Detect which cell encompasses the target text, then output its (X, Y) center coordinate. 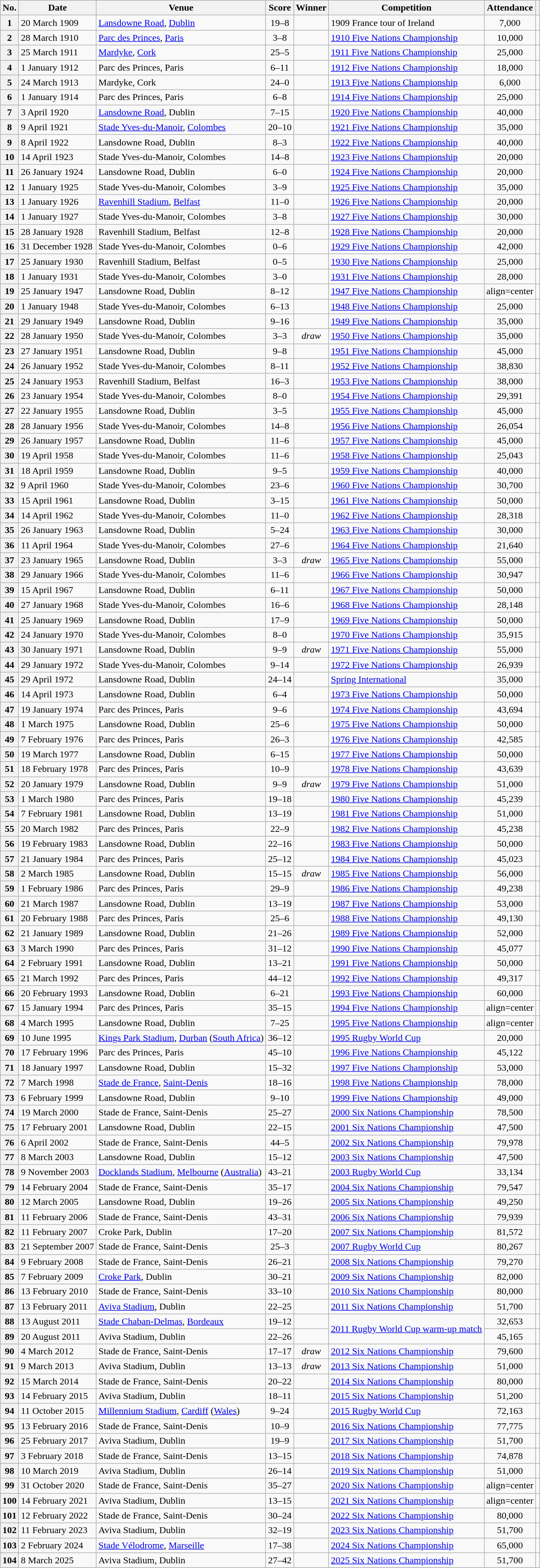
79 (9, 1187)
21 March 1987 (58, 903)
1987 Five Nations Championship (406, 903)
9–10 (280, 1097)
16 (9, 247)
1972 Five Nations Championship (406, 665)
29 January 1949 (58, 321)
9 April 1960 (58, 486)
81,572 (510, 1232)
2024 Six Nations Championship (406, 1545)
49,317 (510, 978)
28,148 (510, 605)
1998 Five Nations Championship (406, 1082)
6–8 (280, 97)
15–12 (280, 1157)
44 (9, 665)
7–25 (280, 1023)
15 January 1994 (58, 1008)
29 January 1966 (58, 575)
92 (9, 1381)
77,775 (510, 1426)
68 (9, 1023)
3 (9, 53)
23 January 1965 (58, 560)
89 (9, 1336)
1976 Five Nations Championship (406, 739)
1 March 1980 (58, 799)
100 (9, 1501)
9–8 (280, 351)
7 February 1976 (58, 739)
25 January 1930 (58, 262)
1950 Five Nations Championship (406, 336)
38 (9, 575)
35,915 (510, 635)
7,000 (510, 23)
74 (9, 1112)
51,200 (510, 1396)
21,640 (510, 545)
29 April 1972 (58, 680)
36 (9, 545)
14 (9, 217)
27 (9, 411)
2011 Six Nations Championship (406, 1306)
5–24 (280, 530)
88 (9, 1321)
5 (9, 82)
26–14 (280, 1471)
2011 Rugby World Cup warm-up match (406, 1329)
Venue (181, 8)
19 February 1983 (58, 844)
25–3 (280, 1247)
44–12 (280, 978)
2002 Six Nations Championship (406, 1142)
22 (9, 336)
1966 Five Nations Championship (406, 575)
6–15 (280, 754)
72,163 (510, 1411)
3–5 (280, 411)
2020 Six Nations Championship (406, 1486)
29 (9, 441)
83 (9, 1247)
95 (9, 1426)
20 August 2011 (58, 1336)
10 June 1995 (58, 1038)
55 (9, 829)
19 (9, 291)
28 (9, 426)
38,000 (510, 381)
Winner (311, 8)
1929 Five Nations Championship (406, 247)
Docklands Stadium, Melbourne (Australia) (181, 1172)
20 February 1993 (58, 993)
98 (9, 1471)
86 (9, 1292)
101 (9, 1515)
1951 Five Nations Championship (406, 351)
20 March 1909 (58, 23)
24–14 (280, 680)
13 February 2010 (58, 1292)
9 March 2013 (58, 1366)
1912 Five Nations Championship (406, 67)
19 March 1977 (58, 754)
2014 Six Nations Championship (406, 1381)
Millennium Stadium, Cardiff (Wales) (181, 1411)
1 January 1927 (58, 217)
80 (9, 1202)
14 April 1923 (58, 157)
91 (9, 1366)
28 January 1950 (58, 336)
2016 Six Nations Championship (406, 1426)
1982 Five Nations Championship (406, 829)
1 March 1975 (58, 724)
26 January 1952 (58, 366)
25 January 1969 (58, 620)
1 January 1925 (58, 187)
62 (9, 933)
18 February 1978 (58, 769)
32,653 (510, 1321)
1957 Five Nations Championship (406, 441)
1969 Five Nations Championship (406, 620)
2019 Six Nations Championship (406, 1471)
41 (9, 620)
2006 Six Nations Championship (406, 1217)
1988 Five Nations Championship (406, 919)
1984 Five Nations Championship (406, 859)
28,000 (510, 276)
1959 Five Nations Championship (406, 471)
9 November 2003 (58, 1172)
10 March 2019 (58, 1471)
11 (9, 172)
33,134 (510, 1172)
58 (9, 873)
21 January 1989 (58, 933)
33–10 (280, 1292)
1956 Five Nations Championship (406, 426)
8–12 (280, 291)
1979 Five Nations Championship (406, 784)
1930 Five Nations Championship (406, 262)
2018 Six Nations Championship (406, 1456)
45,077 (510, 948)
27 January 1968 (58, 605)
13 August 2011 (58, 1321)
65 (9, 978)
52 (9, 784)
17 February 1996 (58, 1053)
27–6 (280, 545)
79,978 (510, 1142)
1960 Five Nations Championship (406, 486)
27–42 (280, 1560)
30–21 (280, 1277)
6 February 1999 (58, 1097)
9–24 (280, 1411)
20 March 1982 (58, 829)
20 January 1979 (58, 784)
18–16 (280, 1082)
67 (9, 1008)
19 March 2000 (58, 1112)
45–10 (280, 1053)
2017 Six Nations Championship (406, 1441)
9–6 (280, 709)
2012 Six Nations Championship (406, 1351)
54 (9, 814)
1926 Five Nations Championship (406, 202)
1962 Five Nations Championship (406, 515)
1 January 1926 (58, 202)
Kings Park Stadium, Durban (South Africa) (181, 1038)
45,239 (510, 799)
9 February 2008 (58, 1262)
0–5 (280, 262)
93 (9, 1396)
96 (9, 1441)
Stade Vélodrome, Marseille (181, 1545)
45,023 (510, 859)
1990 Five Nations Championship (406, 948)
1964 Five Nations Championship (406, 545)
1949 Five Nations Championship (406, 321)
1924 Five Nations Championship (406, 172)
2 (9, 38)
43–31 (280, 1217)
72 (9, 1082)
1977 Five Nations Championship (406, 754)
65,000 (510, 1545)
1999 Five Nations Championship (406, 1097)
1923 Five Nations Championship (406, 157)
1927 Five Nations Championship (406, 217)
1989 Five Nations Championship (406, 933)
104 (9, 1560)
1991 Five Nations Championship (406, 963)
36–12 (280, 1038)
25–5 (280, 53)
1948 Five Nations Championship (406, 306)
26 January 1957 (58, 441)
17–9 (280, 620)
10 (9, 157)
24 January 1970 (58, 635)
3–0 (280, 276)
49,000 (510, 1097)
12 (9, 187)
2000 Six Nations Championship (406, 1112)
31 December 1928 (58, 247)
1961 Five Nations Championship (406, 500)
29,391 (510, 396)
18–11 (280, 1396)
16–6 (280, 605)
35 (9, 530)
43,639 (510, 769)
28 January 1956 (58, 426)
45,238 (510, 829)
97 (9, 1456)
20–10 (280, 127)
Competition (406, 8)
16–3 (280, 381)
23 January 1954 (58, 396)
2023 Six Nations Championship (406, 1530)
13–21 (280, 963)
3–15 (280, 500)
1922 Five Nations Championship (406, 142)
23 (9, 351)
26–3 (280, 739)
39 (9, 590)
2013 Six Nations Championship (406, 1366)
19–9 (280, 1441)
43–21 (280, 1172)
30–24 (280, 1515)
43,694 (510, 709)
70 (9, 1053)
22 January 1955 (58, 411)
28 January 1928 (58, 232)
32–19 (280, 1530)
2 February 2024 (58, 1545)
2008 Six Nations Championship (406, 1262)
25 (9, 381)
1920 Five Nations Championship (406, 112)
90 (9, 1351)
8 March 2003 (58, 1157)
17–17 (280, 1351)
11 April 1964 (58, 545)
29–9 (280, 888)
1980 Five Nations Championship (406, 799)
14 April 1973 (58, 695)
1971 Five Nations Championship (406, 649)
84 (9, 1262)
37 (9, 560)
79,270 (510, 1262)
4 (9, 67)
2003 Rugby World Cup (406, 1172)
27 January 1951 (58, 351)
31–12 (280, 948)
1921 Five Nations Championship (406, 127)
9–14 (280, 665)
75 (9, 1127)
38,830 (510, 366)
7 February 2009 (58, 1277)
1985 Five Nations Championship (406, 873)
1995 Five Nations Championship (406, 1023)
64 (9, 963)
31 October 2020 (58, 1486)
60 (9, 903)
18 April 1959 (58, 471)
1975 Five Nations Championship (406, 724)
78,000 (510, 1082)
9 (9, 142)
15 March 2014 (58, 1381)
No. (9, 8)
26,939 (510, 665)
24–0 (280, 82)
4 March 1995 (58, 1023)
7 March 1998 (58, 1082)
2004 Six Nations Championship (406, 1187)
2022 Six Nations Championship (406, 1515)
73 (9, 1097)
25 March 1911 (58, 53)
6–4 (280, 695)
7 February 1981 (58, 814)
34 (9, 515)
1 (9, 23)
45 (9, 680)
2007 Rugby World Cup (406, 1247)
8 (9, 127)
49,130 (510, 919)
3 March 1990 (58, 948)
42,585 (510, 739)
80,267 (510, 1247)
12 March 2005 (58, 1202)
82,000 (510, 1277)
1 January 1931 (58, 276)
30 January 1971 (58, 649)
18,000 (510, 67)
76 (9, 1142)
30 (9, 456)
79,939 (510, 1217)
Spring International (406, 680)
1953 Five Nations Championship (406, 381)
2025 Six Nations Championship (406, 1560)
25 January 1947 (58, 291)
1 January 1914 (58, 97)
13 (9, 202)
10,000 (510, 38)
2009 Six Nations Championship (406, 1277)
19 January 1974 (58, 709)
14 February 2021 (58, 1501)
1974 Five Nations Championship (406, 709)
79,547 (510, 1187)
1914 Five Nations Championship (406, 97)
46 (9, 695)
1958 Five Nations Championship (406, 456)
79,600 (510, 1351)
45,122 (510, 1053)
20–22 (280, 1381)
2 February 1991 (58, 963)
18 (9, 276)
17–38 (280, 1545)
8–11 (280, 366)
20 (9, 306)
19–12 (280, 1321)
17 February 2001 (58, 1127)
13 February 2016 (58, 1426)
42,000 (510, 247)
1 February 1986 (58, 888)
102 (9, 1530)
50 (9, 754)
21 (9, 321)
11 February 2023 (58, 1530)
4 March 2012 (58, 1351)
53 (9, 799)
13 February 2011 (58, 1306)
52,000 (510, 933)
22–9 (280, 829)
33 (9, 500)
3–9 (280, 187)
42 (9, 635)
24 (9, 366)
26 (9, 396)
3 April 1920 (58, 112)
22–26 (280, 1336)
6–21 (280, 993)
44–5 (280, 1142)
69 (9, 1038)
8 April 1922 (58, 142)
32 (9, 486)
1986 Five Nations Championship (406, 888)
71 (9, 1068)
19–26 (280, 1202)
21 January 1984 (58, 859)
1909 France tour of Ireland (406, 23)
21 March 1992 (58, 978)
22–15 (280, 1127)
1978 Five Nations Championship (406, 769)
26–21 (280, 1262)
59 (9, 888)
29 January 1972 (58, 665)
94 (9, 1411)
2003 Six Nations Championship (406, 1157)
1 January 1912 (58, 67)
13–13 (280, 1366)
26,054 (510, 426)
21–26 (280, 933)
Score (280, 8)
85 (9, 1277)
15 April 1961 (58, 500)
60,000 (510, 993)
35–27 (280, 1486)
22–16 (280, 844)
35–17 (280, 1187)
48 (9, 724)
9–5 (280, 471)
26 January 1924 (58, 172)
1 January 1948 (58, 306)
18 January 1997 (58, 1068)
6,000 (510, 82)
1925 Five Nations Championship (406, 187)
1954 Five Nations Championship (406, 396)
49,238 (510, 888)
9–16 (280, 321)
1994 Five Nations Championship (406, 1008)
2015 Six Nations Championship (406, 1396)
24 January 1953 (58, 381)
25–27 (280, 1112)
35–15 (280, 1008)
0–6 (280, 247)
6–0 (280, 172)
14 February 2015 (58, 1396)
103 (9, 1545)
1981 Five Nations Championship (406, 814)
Attendance (510, 8)
21 September 2007 (58, 1247)
63 (9, 948)
7–15 (280, 112)
26 January 1963 (58, 530)
6 (9, 97)
Date (58, 8)
6 April 2002 (58, 1142)
19 April 1958 (58, 456)
11 February 2006 (58, 1217)
19–8 (280, 23)
1947 Five Nations Championship (406, 291)
19–18 (280, 799)
1997 Five Nations Championship (406, 1068)
28 March 1910 (58, 38)
1911 Five Nations Championship (406, 53)
31 (9, 471)
7 (9, 112)
99 (9, 1486)
82 (9, 1232)
1928 Five Nations Championship (406, 232)
1967 Five Nations Championship (406, 590)
66 (9, 993)
8–3 (280, 142)
1931 Five Nations Championship (406, 276)
25,043 (510, 456)
51 (9, 769)
2021 Six Nations Championship (406, 1501)
1955 Five Nations Championship (406, 411)
24 March 1913 (58, 82)
14 February 2004 (58, 1187)
20 February 1988 (58, 919)
17–20 (280, 1232)
45,165 (510, 1336)
1992 Five Nations Championship (406, 978)
15–15 (280, 873)
11 October 2015 (58, 1411)
23–6 (280, 486)
1973 Five Nations Championship (406, 695)
11 February 2007 (58, 1232)
15 (9, 232)
15 April 1967 (58, 590)
57 (9, 859)
87 (9, 1306)
1910 Five Nations Championship (406, 38)
61 (9, 919)
1995 Rugby World Cup (406, 1038)
1993 Five Nations Championship (406, 993)
1996 Five Nations Championship (406, 1053)
1983 Five Nations Championship (406, 844)
81 (9, 1217)
8 March 2025 (58, 1560)
14 April 1962 (58, 515)
Stade Chaban-Delmas, Bordeaux (181, 1321)
1963 Five Nations Championship (406, 530)
28,318 (510, 515)
3 February 2018 (58, 1456)
9 April 1921 (58, 127)
78,500 (510, 1112)
40 (9, 605)
17 (9, 262)
12–8 (280, 232)
25–12 (280, 859)
1970 Five Nations Championship (406, 635)
6–13 (280, 306)
12 February 2022 (58, 1515)
30,947 (510, 575)
2010 Six Nations Championship (406, 1292)
49 (9, 739)
47 (9, 709)
22–25 (280, 1306)
30,700 (510, 486)
74,878 (510, 1456)
2005 Six Nations Championship (406, 1202)
15–32 (280, 1068)
25 February 2017 (58, 1441)
1968 Five Nations Championship (406, 605)
49,250 (510, 1202)
56,000 (510, 873)
2015 Rugby World Cup (406, 1411)
1952 Five Nations Championship (406, 366)
56 (9, 844)
77 (9, 1157)
43 (9, 649)
2001 Six Nations Championship (406, 1127)
1913 Five Nations Championship (406, 82)
1965 Five Nations Championship (406, 560)
78 (9, 1172)
2 March 1985 (58, 873)
2007 Six Nations Championship (406, 1232)
